Output the [x, y] coordinate of the center of the cell containing the given text.  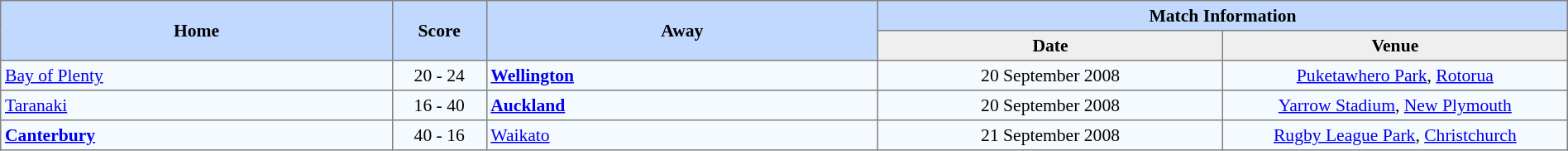
Rugby League Park, Christchurch [1394, 135]
Yarrow Stadium, New Plymouth [1394, 105]
Date [1050, 46]
20 - 24 [439, 75]
16 - 40 [439, 105]
Canterbury [197, 135]
Puketawhero Park, Rotorua [1394, 75]
Away [682, 31]
Venue [1394, 46]
Home [197, 31]
Taranaki [197, 105]
Bay of Plenty [197, 75]
Auckland [682, 105]
Wellington [682, 75]
Waikato [682, 135]
Match Information [1223, 16]
40 - 16 [439, 135]
Score [439, 31]
21 September 2008 [1050, 135]
